Provide the (x, y) coordinate of the cell's center where the given text is located.  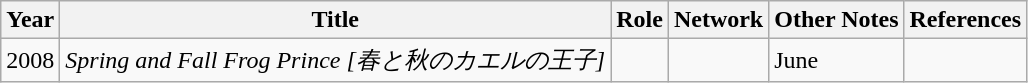
References (966, 20)
Network (718, 20)
2008 (30, 60)
Role (640, 20)
Other Notes (836, 20)
June (836, 60)
Year (30, 20)
Title (336, 20)
Spring and Fall Frog Prince [春と秋のカエルの王子] (336, 60)
